Detect which cell encompasses the target text, then output its [X, Y] center coordinate. 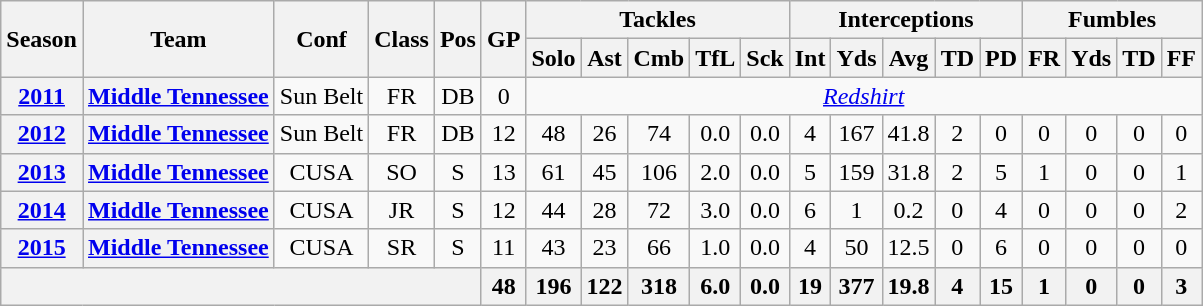
72 [659, 210]
2011 [42, 96]
2012 [42, 134]
41.8 [908, 134]
50 [856, 248]
106 [659, 172]
Avg [908, 58]
159 [856, 172]
11 [503, 248]
2015 [42, 248]
SO [402, 172]
74 [659, 134]
PD [1002, 58]
Pos [458, 39]
Tackles [658, 20]
FF [1181, 58]
JR [402, 210]
Fumbles [1112, 20]
13 [503, 172]
Class [402, 39]
Ast [604, 58]
61 [554, 172]
2014 [42, 210]
Conf [321, 39]
Sck [765, 58]
26 [604, 134]
3 [1181, 286]
28 [604, 210]
TfL [716, 58]
2013 [42, 172]
6.0 [716, 286]
3.0 [716, 210]
Solo [554, 58]
196 [554, 286]
0.2 [908, 210]
23 [604, 248]
GP [503, 39]
15 [1002, 286]
44 [554, 210]
2.0 [716, 172]
12.5 [908, 248]
Interceptions [906, 20]
Season [42, 39]
318 [659, 286]
Int [810, 58]
19 [810, 286]
SR [402, 248]
Cmb [659, 58]
43 [554, 248]
1.0 [716, 248]
66 [659, 248]
19.8 [908, 286]
167 [856, 134]
377 [856, 286]
122 [604, 286]
Redshirt [864, 96]
31.8 [908, 172]
Team [178, 39]
45 [604, 172]
